Determine the (x, y) coordinate at the center of the cell enclosing the given text.  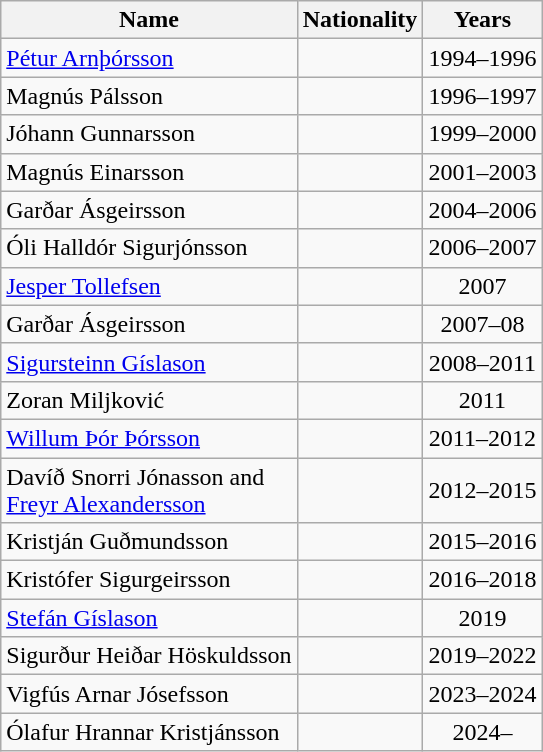
Kristján Guðmundsson (149, 542)
Kristófer Sigurgeirsson (149, 580)
2007 (482, 286)
2004–2006 (482, 210)
Davíð Snorri Jónasson and Freyr Alexandersson (149, 490)
Sigursteinn Gíslason (149, 362)
1996–1997 (482, 96)
Pétur Arnþórsson (149, 58)
2011–2012 (482, 438)
2006–2007 (482, 248)
Sigurður Heiðar Höskuldsson (149, 656)
2011 (482, 400)
2012–2015 (482, 490)
2019–2022 (482, 656)
2023–2024 (482, 694)
2001–2003 (482, 172)
1999–2000 (482, 134)
Years (482, 20)
1994–1996 (482, 58)
Magnús Einarsson (149, 172)
Óli Halldór Sigurjónsson (149, 248)
2024– (482, 732)
Stefán Gíslason (149, 618)
Jesper Tollefsen (149, 286)
Jóhann Gunnarsson (149, 134)
2007–08 (482, 324)
Willum Þór Þórsson (149, 438)
Name (149, 20)
2016–2018 (482, 580)
Zoran Miljković (149, 400)
2019 (482, 618)
Vigfús Arnar Jósefsson (149, 694)
2008–2011 (482, 362)
Ólafur Hrannar Kristjánsson (149, 732)
2015–2016 (482, 542)
Magnús Pálsson (149, 96)
Nationality (360, 20)
